Capture the cell that displays the provided text and extract its [x, y] central coordinate. 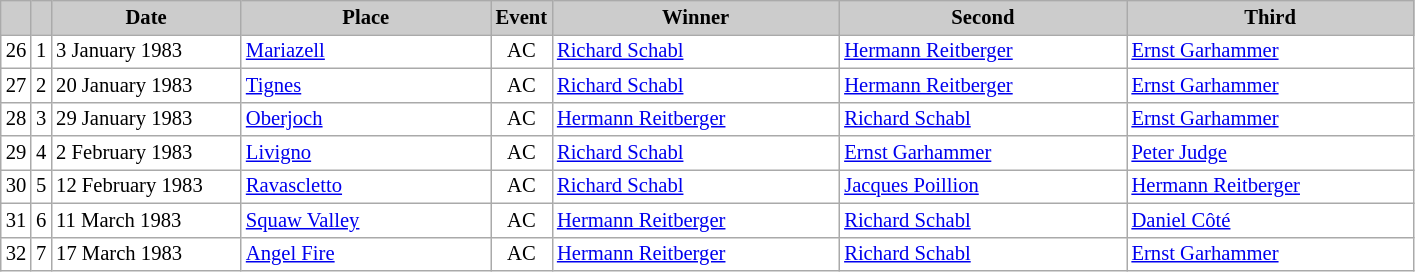
28 [16, 119]
2 [41, 85]
12 February 1983 [146, 186]
Oberjoch [366, 119]
Jacques Poillion [982, 186]
Second [982, 17]
26 [16, 51]
Peter Judge [1270, 153]
Winner [696, 17]
31 [16, 220]
3 [41, 119]
32 [16, 254]
Angel Fire [366, 254]
27 [16, 85]
Livigno [366, 153]
Third [1270, 17]
Date [146, 17]
3 January 1983 [146, 51]
6 [41, 220]
20 January 1983 [146, 85]
Daniel Côté [1270, 220]
Ravascletto [366, 186]
7 [41, 254]
2 February 1983 [146, 153]
5 [41, 186]
Squaw Valley [366, 220]
11 March 1983 [146, 220]
Tignes [366, 85]
Place [366, 17]
29 January 1983 [146, 119]
Event [522, 17]
1 [41, 51]
Mariazell [366, 51]
30 [16, 186]
17 March 1983 [146, 254]
4 [41, 153]
29 [16, 153]
